Extract the [x, y] coordinate from the center of the cell holding the provided text.  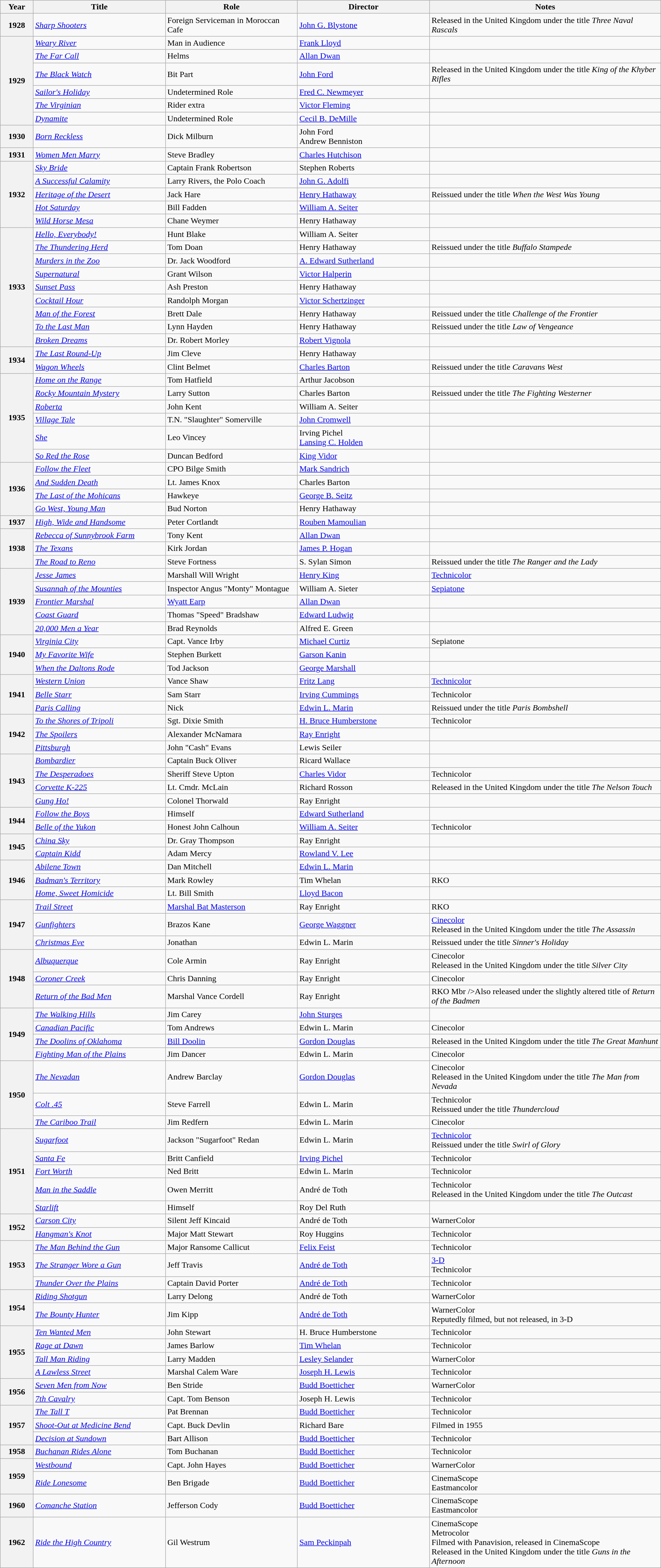
Kirk Jordan [231, 548]
Captain Frank Robertson [231, 168]
High, Wide and Handsome [99, 522]
Man in the Saddle [99, 1190]
Roy Del Ruth [363, 1207]
Vance Shaw [231, 681]
Lloyd Bacon [363, 893]
Dr. Robert Morley [231, 340]
1950 [17, 1095]
1962 [17, 1542]
The Last Round-Up [99, 353]
Ride the High Country [99, 1542]
The Cariboo Trail [99, 1122]
1929 [17, 81]
Wyatt Earp [231, 601]
Rider extra [231, 105]
Christmas Eve [99, 943]
The Last of the Mohicans [99, 495]
Steve Fortness [231, 562]
1939 [17, 601]
Jack Hare [231, 194]
Jim Dancer [231, 1054]
Major Ransome Callicut [231, 1247]
The Desperadoes [99, 774]
Released in the United Kingdom under the title King of the Khyber Rifles [545, 74]
Coroner Creek [99, 978]
1942 [17, 734]
Larry Sutton [231, 393]
Rouben Mamoulian [363, 522]
The Walking Hills [99, 1014]
Andrew Barclay [231, 1077]
The Far Call [99, 56]
Tod Jackson [231, 668]
1943 [17, 781]
Adam Mercy [231, 854]
Reissued under the title The Ranger and the Lady [545, 562]
Captain David Porter [231, 1283]
Captain Kidd [99, 854]
Victor Halperin [363, 274]
Lynn Hayden [231, 327]
TechnicolorReissued under the title Thundercloud [545, 1104]
John Ford [363, 74]
Jeff Travis [231, 1265]
Rowland V. Lee [363, 854]
Belle Starr [99, 694]
Roberta [99, 407]
Alfred E. Green [363, 628]
CinecolorReleased in the United Kingdom under the title The Man from Nevada [545, 1077]
1944 [17, 820]
Richard Rosson [363, 787]
1951 [17, 1171]
James P. Hogan [363, 548]
1958 [17, 1452]
Gil Westrum [231, 1542]
Capt. Tom Benson [231, 1399]
To the Last Man [99, 327]
Jim Carey [231, 1014]
1946 [17, 880]
Dr. Jack Woodford [231, 261]
1940 [17, 655]
Victor Schertzinger [363, 300]
Reissued under the title Buffalo Stampede [545, 247]
William A. Sieter [363, 588]
1935 [17, 417]
Fighting Man of the Plains [99, 1054]
Larry Madden [231, 1359]
Reissued under the title When the West Was Young [545, 194]
Supernatural [99, 274]
Corvette K-225 [99, 787]
Tall Man Riding [99, 1359]
Abilene Town [99, 867]
1930 [17, 137]
WarnerColorReputedly filmed, but not released, in 3-D [545, 1314]
King Vidor [363, 456]
Jim Cleve [231, 353]
1936 [17, 489]
Trail Street [99, 907]
Wagon Wheels [99, 367]
Mark Sandrich [363, 469]
Marshal Calem Ware [231, 1372]
Fred C. Newmeyer [363, 92]
Go West, Young Man [99, 509]
Reissued under the title Challenge of the Frontier [545, 314]
Dan Mitchell [231, 867]
Santa Fe [99, 1158]
Starlift [99, 1207]
Nick [231, 708]
Capt. Buck Devlin [231, 1425]
TechnicolorReleased in the United Kingdom under the title The Outcast [545, 1190]
John G. Adolfi [363, 181]
Ned Britt [231, 1171]
Rebecca of Sunnybrook Farm [99, 535]
Tom Hatfield [231, 380]
Felix Feist [363, 1247]
Cocktail Hour [99, 300]
Follow the Boys [99, 814]
Bit Part [231, 74]
James Barlow [231, 1345]
Hot Saturday [99, 208]
John FordAndrew Benniston [363, 137]
Reissued under the title Caravans West [545, 367]
1928 [17, 25]
1959 [17, 1476]
Coast Guard [99, 615]
Broken Dreams [99, 340]
Bill Fadden [231, 208]
John G. Blystone [363, 25]
Frank Lloyd [363, 43]
Tony Kent [231, 535]
Chris Danning [231, 978]
Year [17, 7]
The Black Watch [99, 74]
Fritz Lang [363, 681]
Larry Delong [231, 1296]
The Texans [99, 548]
Ten Wanted Men [99, 1332]
Follow the Fleet [99, 469]
Frontier Marshal [99, 601]
Thunder Over the Plains [99, 1283]
T.N. "Slaughter" Somerville [231, 420]
Bud Norton [231, 509]
Rocky Mountain Mystery [99, 393]
Badman's Territory [99, 880]
John Sturges [363, 1014]
Women Men Marry [99, 154]
Reissued under the title Sinner's Holiday [545, 943]
Brazos Kane [231, 925]
The Road to Reno [99, 562]
Heritage of the Desert [99, 194]
Susannah of the Mounties [99, 588]
Michael Curtiz [363, 641]
Garson Kanin [363, 655]
Lt. Cmdr. McLain [231, 787]
Jonathan [231, 943]
Ash Preston [231, 287]
Mark Rowley [231, 880]
Comanche Station [99, 1505]
Return of the Bad Men [99, 997]
The Stranger Wore a Gun [99, 1265]
A Successful Calamity [99, 181]
Bart Allison [231, 1438]
Role [231, 7]
Chane Weymer [231, 221]
Victor Fleming [363, 105]
Sharp Shooters [99, 25]
Sam Peckinpah [363, 1542]
Notes [545, 7]
Sailor's Holiday [99, 92]
Tom Andrews [231, 1028]
Ben Brigade [231, 1483]
1960 [17, 1505]
Jesse James [99, 575]
The Spoilers [99, 734]
Marshal Bat Masterson [231, 907]
CinecolorReleased in the United Kingdom under the title The Assassin [545, 925]
Wild Horse Mesa [99, 221]
Sky Bride [99, 168]
Belle of the Yukon [99, 827]
Shoot-Out at Medicine Bend [99, 1425]
Capt. John Hayes [231, 1465]
1955 [17, 1352]
Peter Cortlandt [231, 522]
Larry Rivers, the Polo Coach [231, 181]
My Favorite Wife [99, 655]
Duncan Bedford [231, 456]
CPO Bilge Smith [231, 469]
Riding Shotgun [99, 1296]
George Waggner [363, 925]
She [99, 438]
The Man Behind the Gun [99, 1247]
Charles Vidor [363, 774]
Reissued under the title The Fighting Westerner [545, 393]
1934 [17, 360]
Westbound [99, 1465]
Village Tale [99, 420]
Robert Vignola [363, 340]
Tom Buchanan [231, 1452]
Marshall Will Wright [231, 575]
Captain Buck Oliver [231, 761]
Silent Jeff Kincaid [231, 1221]
Arthur Jacobson [363, 380]
Gung Ho! [99, 800]
Cecil B. DeMille [363, 118]
Stephen Roberts [363, 168]
Dick Milburn [231, 137]
Capt. Vance Irby [231, 641]
Colonel Thorwald [231, 800]
John Kent [231, 407]
CinemaScopeMetrocolorFilmed with Panavision, released in CinemaScopeReleased in the United Kingdom under the title Guns in the Afternoon [545, 1542]
Hangman's Knot [99, 1234]
Sunset Pass [99, 287]
John Cromwell [363, 420]
Brett Dale [231, 314]
The Bounty Hunter [99, 1314]
Edward Sutherland [363, 814]
Murders in the Zoo [99, 261]
Reissued under the title Law of Vengeance [545, 327]
Pittsburgh [99, 747]
A Lawless Street [99, 1372]
Albuquerque [99, 960]
Man of the Forest [99, 314]
A. Edward Sutherland [363, 261]
1949 [17, 1034]
The Virginian [99, 105]
Released in the United Kingdom under the title The Great Manhunt [545, 1041]
Grant Wilson [231, 274]
Seven Men from Now [99, 1385]
Britt Canfield [231, 1158]
Sam Starr [231, 694]
3-DTechnicolor [545, 1265]
John "Cash" Evans [231, 747]
1937 [17, 522]
Rage at Dawn [99, 1345]
The Nevadan [99, 1077]
1948 [17, 978]
Weary River [99, 43]
Owen Merritt [231, 1190]
CinecolorReleased in the United Kingdom under the title Silver City [545, 960]
Lewis Seiler [363, 747]
Irving Cummings [363, 694]
Bombardier [99, 761]
Randolph Morgan [231, 300]
Man in Audience [231, 43]
Jim Redfern [231, 1122]
Dynamite [99, 118]
Steve Farrell [231, 1104]
Decision at Sundown [99, 1438]
Paris Calling [99, 708]
Alexander McNamara [231, 734]
George Marshall [363, 668]
Jackson "Sugarfoot" Redan [231, 1140]
Marshal Vance Cordell [231, 997]
S. Sylan Simon [363, 562]
1931 [17, 154]
George B. Seitz [363, 495]
Filmed in 1955 [545, 1425]
Thomas "Speed" Bradshaw [231, 615]
Lt. James Knox [231, 482]
Steve Bradley [231, 154]
Ricard Wallace [363, 761]
Hello, Everybody! [99, 234]
1954 [17, 1307]
Sugarfoot [99, 1140]
Released in the United Kingdom under the title Three Naval Rascals [545, 25]
Home, Sweet Homicide [99, 893]
Jefferson Cody [231, 1505]
Home on the Range [99, 380]
Charles Hutchison [363, 154]
Carson City [99, 1221]
Canadian Pacific [99, 1028]
1933 [17, 287]
TechnicolorReissued under the title Swirl of Glory [545, 1140]
1956 [17, 1392]
1947 [17, 925]
Lesley Selander [363, 1359]
Brad Reynolds [231, 628]
The Tall T [99, 1412]
1953 [17, 1265]
Western Union [99, 681]
Virginia City [99, 641]
RKO Mbr />Also released under the slightly altered title of Return of the Badmen [545, 997]
Irving PichelLansing C. Holden [363, 438]
Richard Bare [363, 1425]
Reissued under the title Paris Bombshell [545, 708]
China Sky [99, 840]
Stephen Burkett [231, 655]
Leo Vincey [231, 438]
Gunfighters [99, 925]
John Stewart [231, 1332]
Ride Lonesome [99, 1483]
Buchanan Rides Alone [99, 1452]
Released in the United Kingdom under the title The Nelson Touch [545, 787]
1945 [17, 847]
The Doolins of Oklahoma [99, 1041]
Pat Brennan [231, 1412]
1932 [17, 194]
20,000 Men a Year [99, 628]
Edward Ludwig [363, 615]
Lt. Bill Smith [231, 893]
Clint Belmet [231, 367]
Fort Worth [99, 1171]
Roy Huggins [363, 1234]
Jim Kipp [231, 1314]
1941 [17, 694]
1952 [17, 1227]
Sgt. Dixie Smith [231, 721]
Dr. Gray Thompson [231, 840]
Tom Doan [231, 247]
Helms [231, 56]
When the Daltons Rode [99, 668]
Colt .45 [99, 1104]
1957 [17, 1425]
Irving Pichel [363, 1158]
Hawkeye [231, 495]
Hunt Blake [231, 234]
Bill Doolin [231, 1041]
1938 [17, 548]
The Thundering Herd [99, 247]
7th Cavalry [99, 1399]
And Sudden Death [99, 482]
Honest John Calhoun [231, 827]
To the Shores of Tripoli [99, 721]
So Red the Rose [99, 456]
Born Reckless [99, 137]
Inspector Angus "Monty" Montague [231, 588]
Cole Armin [231, 960]
Major Matt Stewart [231, 1234]
Title [99, 7]
Director [363, 7]
Foreign Serviceman in Moroccan Cafe [231, 25]
Sheriff Steve Upton [231, 774]
Ben Stride [231, 1385]
Henry King [363, 575]
